For the text-containing cell, return its midpoint in (X, Y) coordinate format. 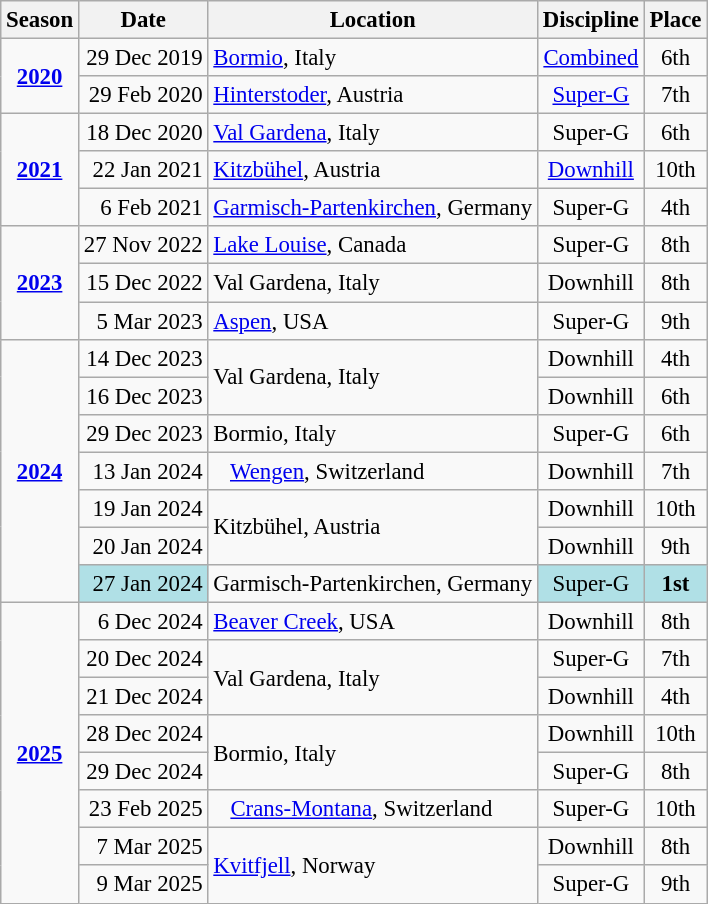
29 Dec 2023 (143, 433)
22 Jan 2021 (143, 170)
20 Jan 2024 (143, 546)
23 Feb 2025 (143, 809)
14 Dec 2023 (143, 358)
27 Nov 2022 (143, 245)
Crans-Montana, Switzerland (372, 809)
15 Dec 2022 (143, 283)
21 Dec 2024 (143, 697)
Place (675, 20)
9 Mar 2025 (143, 885)
29 Dec 2024 (143, 772)
2025 (40, 752)
2020 (40, 76)
2023 (40, 282)
Discipline (590, 20)
5 Mar 2023 (143, 321)
29 Dec 2019 (143, 58)
18 Dec 2020 (143, 133)
Date (143, 20)
Season (40, 20)
16 Dec 2023 (143, 396)
19 Jan 2024 (143, 509)
Beaver Creek, USA (372, 621)
Aspen, USA (372, 321)
6 Dec 2024 (143, 621)
29 Feb 2020 (143, 95)
Combined (590, 58)
Hinterstoder, Austria (372, 95)
Location (372, 20)
6 Feb 2021 (143, 208)
1st (675, 584)
13 Jan 2024 (143, 471)
2021 (40, 170)
Lake Louise, Canada (372, 245)
Kvitfjell, Norway (372, 866)
7 Mar 2025 (143, 847)
20 Dec 2024 (143, 659)
2024 (40, 470)
Wengen, Switzerland (372, 471)
27 Jan 2024 (143, 584)
28 Dec 2024 (143, 734)
